Capture the cell that displays the provided text and extract its (X, Y) central coordinate. 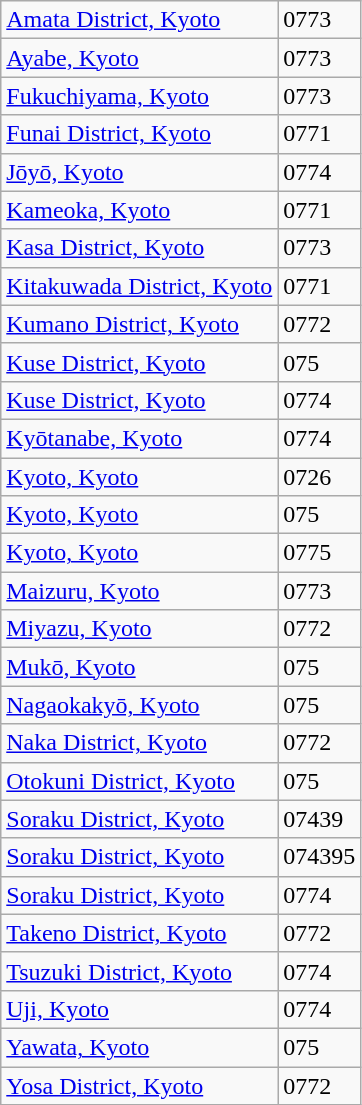
Miyazu, Kyoto (140, 629)
Kumano District, Kyoto (140, 324)
0726 (320, 477)
Kitakuwada District, Kyoto (140, 286)
07439 (320, 819)
Maizuru, Kyoto (140, 591)
Kyōtanabe, Kyoto (140, 438)
Nagaokakyō, Kyoto (140, 705)
Ayabe, Kyoto (140, 58)
Tsuzuki District, Kyoto (140, 971)
Kameoka, Kyoto (140, 210)
Mukō, Kyoto (140, 667)
Yawata, Kyoto (140, 1047)
Fukuchiyama, Kyoto (140, 96)
Funai District, Kyoto (140, 134)
Jōyō, Kyoto (140, 172)
Yosa District, Kyoto (140, 1085)
Uji, Kyoto (140, 1009)
Kasa District, Kyoto (140, 248)
Amata District, Kyoto (140, 20)
Naka District, Kyoto (140, 743)
074395 (320, 857)
Otokuni District, Kyoto (140, 781)
0775 (320, 553)
Takeno District, Kyoto (140, 933)
